Search for the cell housing the specified text and yield its (X, Y) center coordinate. 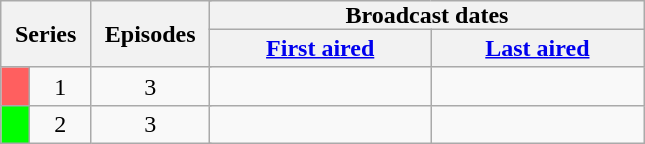
Broadcast dates (427, 15)
1 (60, 86)
Episodes (150, 34)
2 (60, 124)
Last aired (538, 48)
Series (46, 34)
First aired (320, 48)
